Pinpoint the cell where the given text exists, returning its [x, y] midpoint coordinate. 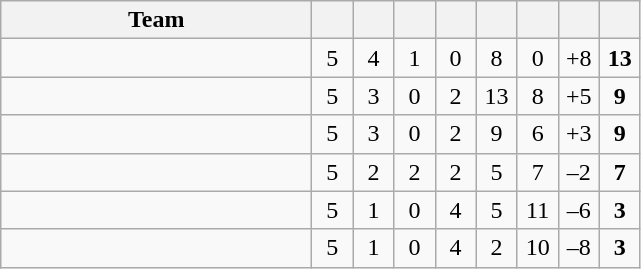
Team [156, 20]
+5 [578, 96]
11 [538, 210]
10 [538, 248]
+8 [578, 58]
+3 [578, 134]
6 [538, 134]
–8 [578, 248]
–6 [578, 210]
–2 [578, 172]
